Extract the [x, y] coordinate from the center of the cell holding the provided text.  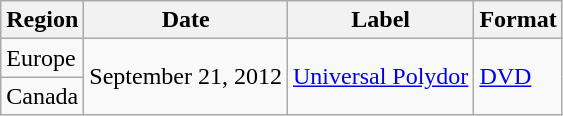
Date [186, 20]
Region [42, 20]
Label [381, 20]
Format [518, 20]
Universal Polydor [381, 77]
Canada [42, 96]
DVD [518, 77]
September 21, 2012 [186, 77]
Europe [42, 58]
